Scan for the cell matching the given text and deliver its (X, Y) coordinate at center. 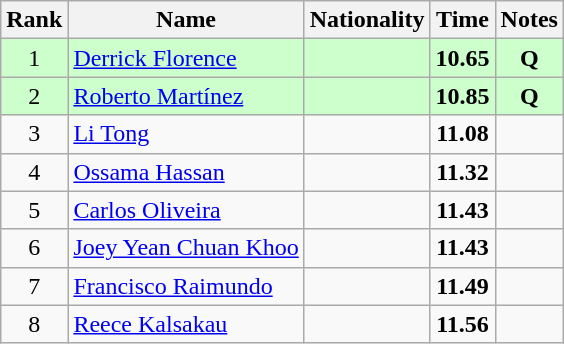
Ossama Hassan (186, 172)
Name (186, 20)
7 (34, 286)
Carlos Oliveira (186, 210)
5 (34, 210)
Nationality (367, 20)
4 (34, 172)
11.49 (462, 286)
Francisco Raimundo (186, 286)
Rank (34, 20)
2 (34, 96)
11.56 (462, 324)
11.32 (462, 172)
Li Tong (186, 134)
Time (462, 20)
Reece Kalsakau (186, 324)
6 (34, 248)
Notes (529, 20)
Derrick Florence (186, 58)
Roberto Martínez (186, 96)
10.85 (462, 96)
11.08 (462, 134)
10.65 (462, 58)
1 (34, 58)
Joey Yean Chuan Khoo (186, 248)
8 (34, 324)
3 (34, 134)
